Output the (x, y) coordinate of the center of the cell containing the given text.  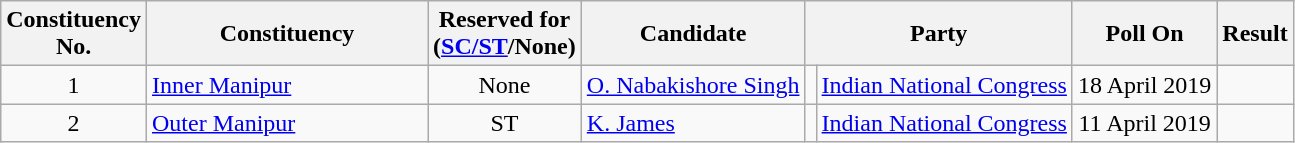
Candidate (693, 34)
O. Nabakishore Singh (693, 85)
18 April 2019 (1144, 85)
K. James (693, 123)
Poll On (1144, 34)
Inner Manipur (286, 85)
Constituency (286, 34)
11 April 2019 (1144, 123)
Reserved for(SC/ST/None) (505, 34)
None (505, 85)
Constituency No. (74, 34)
ST (505, 123)
Party (938, 34)
Result (1255, 34)
Outer Manipur (286, 123)
2 (74, 123)
1 (74, 85)
